Output the (X, Y) coordinate of the center of the cell containing the given text.  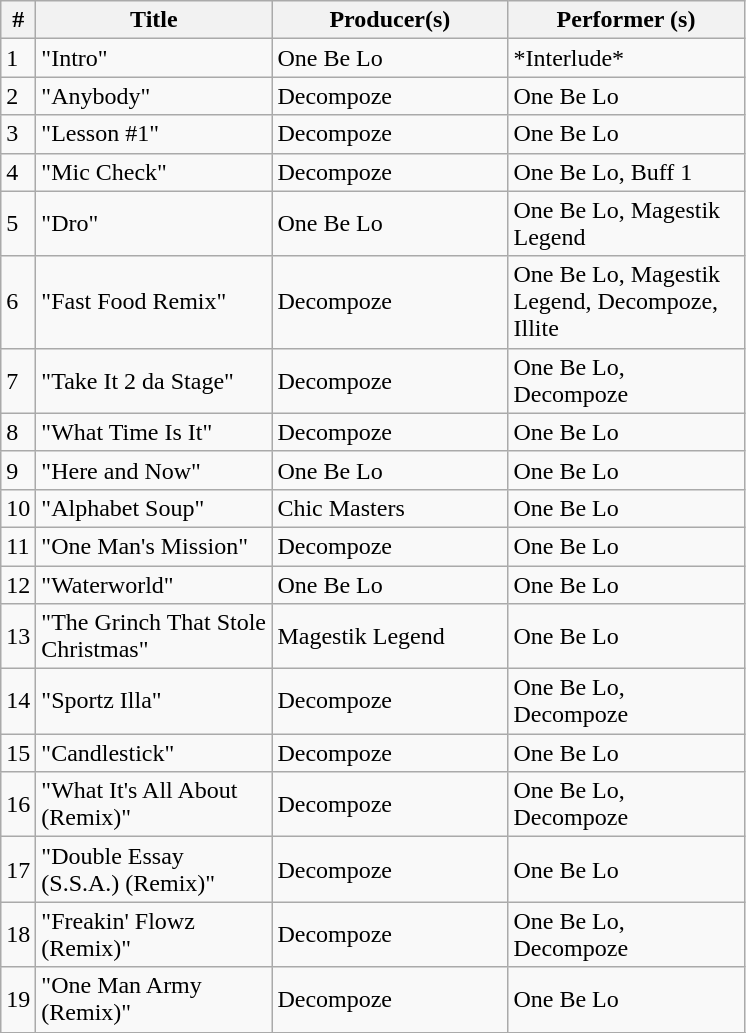
"Sportz Illa" (154, 702)
One Be Lo, Magestik Legend, Decompoze, Illite (626, 302)
19 (18, 1000)
"Waterworld" (154, 585)
# (18, 20)
10 (18, 508)
One Be Lo, Buff 1 (626, 172)
5 (18, 224)
One Be Lo, Magestik Legend (626, 224)
Chic Masters (390, 508)
17 (18, 870)
"Here and Now" (154, 470)
*Interlude* (626, 58)
"The Grinch That Stole Christmas" (154, 636)
11 (18, 546)
13 (18, 636)
"What Time Is It" (154, 432)
"Mic Check" (154, 172)
"Alphabet Soup" (154, 508)
6 (18, 302)
Producer(s) (390, 20)
15 (18, 753)
"Fast Food Remix" (154, 302)
"One Man's Mission" (154, 546)
"One Man Army (Remix)" (154, 1000)
3 (18, 134)
12 (18, 585)
14 (18, 702)
"Freakin' Flowz (Remix)" (154, 934)
"Double Essay (S.S.A.) (Remix)" (154, 870)
8 (18, 432)
"Dro" (154, 224)
18 (18, 934)
"Anybody" (154, 96)
"Intro" (154, 58)
"Candlestick" (154, 753)
Performer (s) (626, 20)
"Take It 2 da Stage" (154, 380)
Magestik Legend (390, 636)
2 (18, 96)
Title (154, 20)
4 (18, 172)
9 (18, 470)
1 (18, 58)
16 (18, 804)
7 (18, 380)
"Lesson #1" (154, 134)
"What It's All About (Remix)" (154, 804)
